Search for the cell housing the specified text and yield its [X, Y] center coordinate. 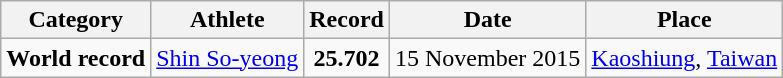
Place [684, 20]
Date [487, 20]
World record [76, 58]
25.702 [347, 58]
Shin So-yeong [228, 58]
Kaoshiung, Taiwan [684, 58]
15 November 2015 [487, 58]
Record [347, 20]
Athlete [228, 20]
Category [76, 20]
